Detect which cell encompasses the target text, then output its (X, Y) center coordinate. 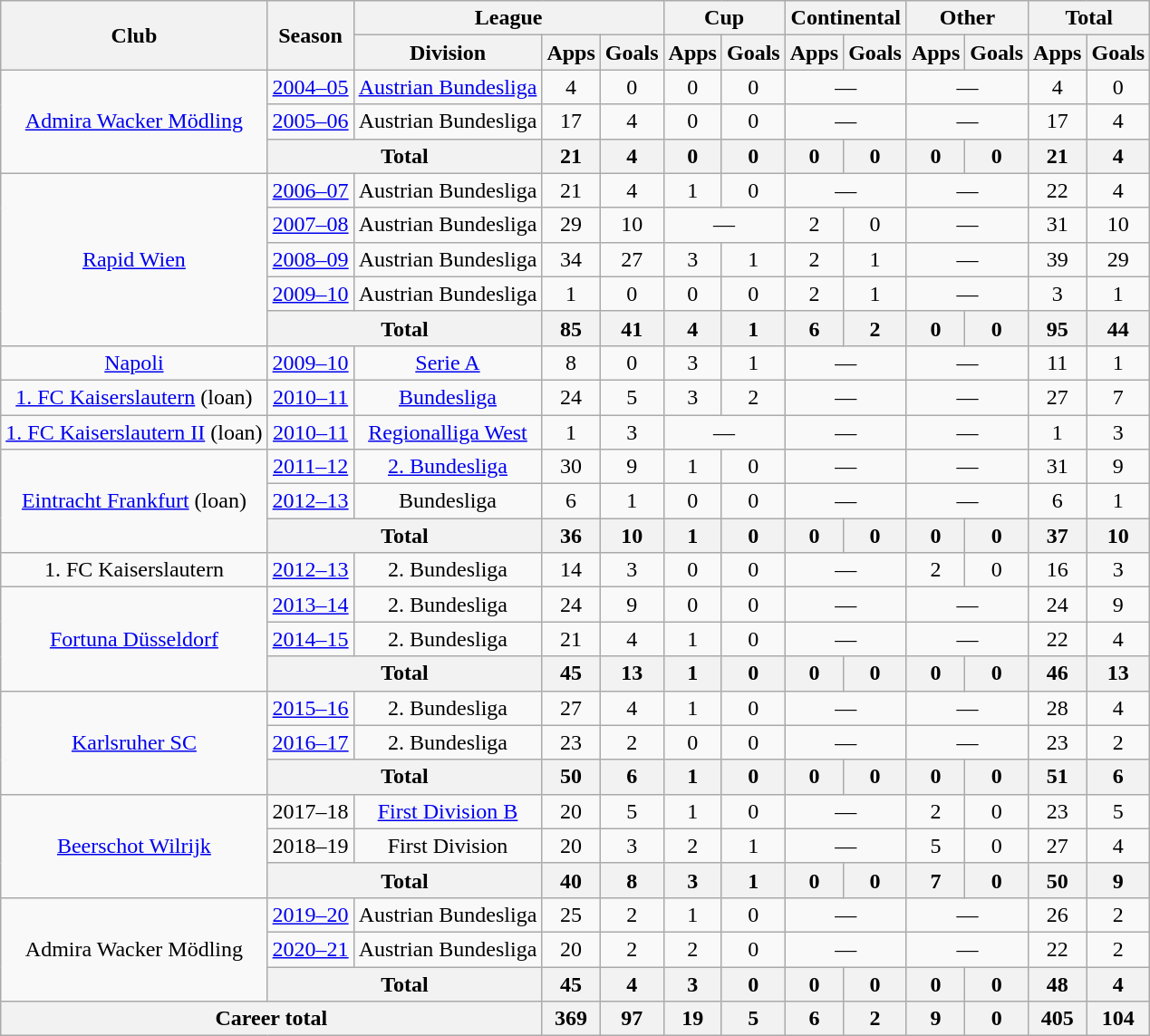
369 (571, 1019)
97 (632, 1019)
2017–18 (310, 811)
2018–19 (310, 846)
37 (1058, 536)
2014–15 (310, 639)
Other (967, 18)
39 (1058, 259)
2016–17 (310, 742)
2008–09 (310, 259)
48 (1058, 983)
2019–20 (310, 915)
Club (134, 35)
85 (571, 328)
16 (1058, 570)
1. FC Kaiserslautern (134, 570)
26 (1058, 915)
28 (1058, 708)
51 (1058, 777)
2015–16 (310, 708)
14 (571, 570)
25 (571, 915)
Career total (272, 1019)
Division (448, 53)
2004–05 (310, 87)
19 (692, 1019)
Continental (846, 18)
40 (571, 880)
Cup (724, 18)
34 (571, 259)
Regionalliga West (448, 432)
2006–07 (310, 190)
Karlsruher SC (134, 742)
44 (1118, 328)
41 (632, 328)
2005–06 (310, 121)
2020–21 (310, 949)
1. FC Kaiserslautern II (loan) (134, 432)
11 (1058, 363)
Season (310, 35)
Fortuna Düsseldorf (134, 639)
Napoli (134, 363)
95 (1058, 328)
First Division (448, 846)
2007–08 (310, 225)
First Division B (448, 811)
Rapid Wien (134, 259)
Eintracht Frankfurt (loan) (134, 501)
104 (1118, 1019)
2011–12 (310, 467)
Beerschot Wilrijk (134, 846)
Serie A (448, 363)
League (508, 18)
36 (571, 536)
405 (1058, 1019)
46 (1058, 673)
2013–14 (310, 605)
30 (571, 467)
1. FC Kaiserslautern (loan) (134, 397)
